Return (x, y) of the center of cell containing provided text 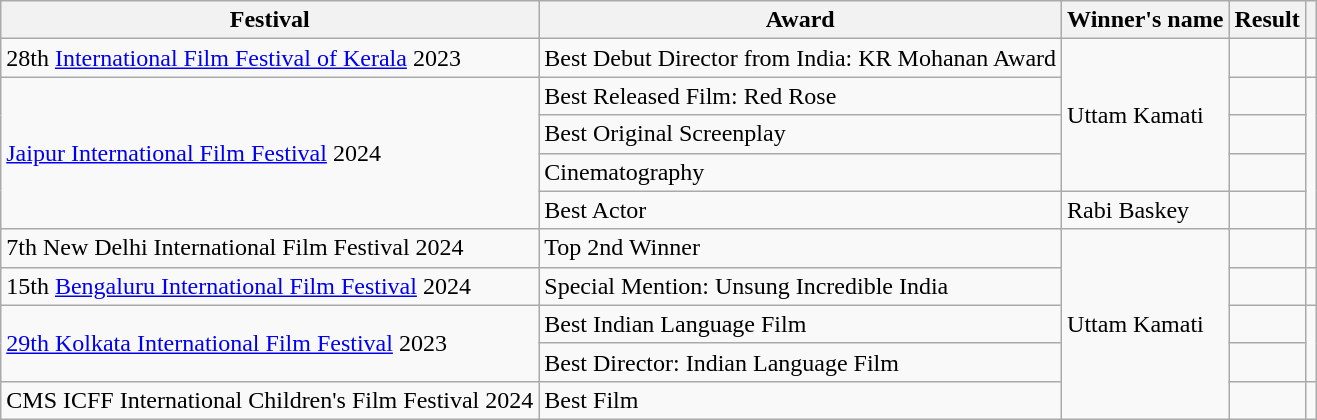
Cinematography (800, 172)
Winner's name (1146, 20)
Result (1267, 20)
Festival (270, 20)
Best Director: Indian Language Film (800, 362)
28th International Film Festival of Kerala 2023 (270, 58)
Rabi Baskey (1146, 210)
Jaipur International Film Festival 2024 (270, 153)
Award (800, 20)
Best Film (800, 400)
29th Kolkata International Film Festival 2023 (270, 343)
Best Actor (800, 210)
Top 2nd Winner (800, 248)
Best Indian Language Film (800, 324)
7th New Delhi International Film Festival 2024 (270, 248)
Best Debut Director from India: KR Mohanan Award (800, 58)
15th Bengaluru International Film Festival 2024 (270, 286)
CMS ICFF International Children's Film Festival 2024 (270, 400)
Best Original Screenplay (800, 134)
Best Released Film: Red Rose (800, 96)
Special Mention: Unsung Incredible India (800, 286)
